Return (x, y) of the center of cell containing provided text 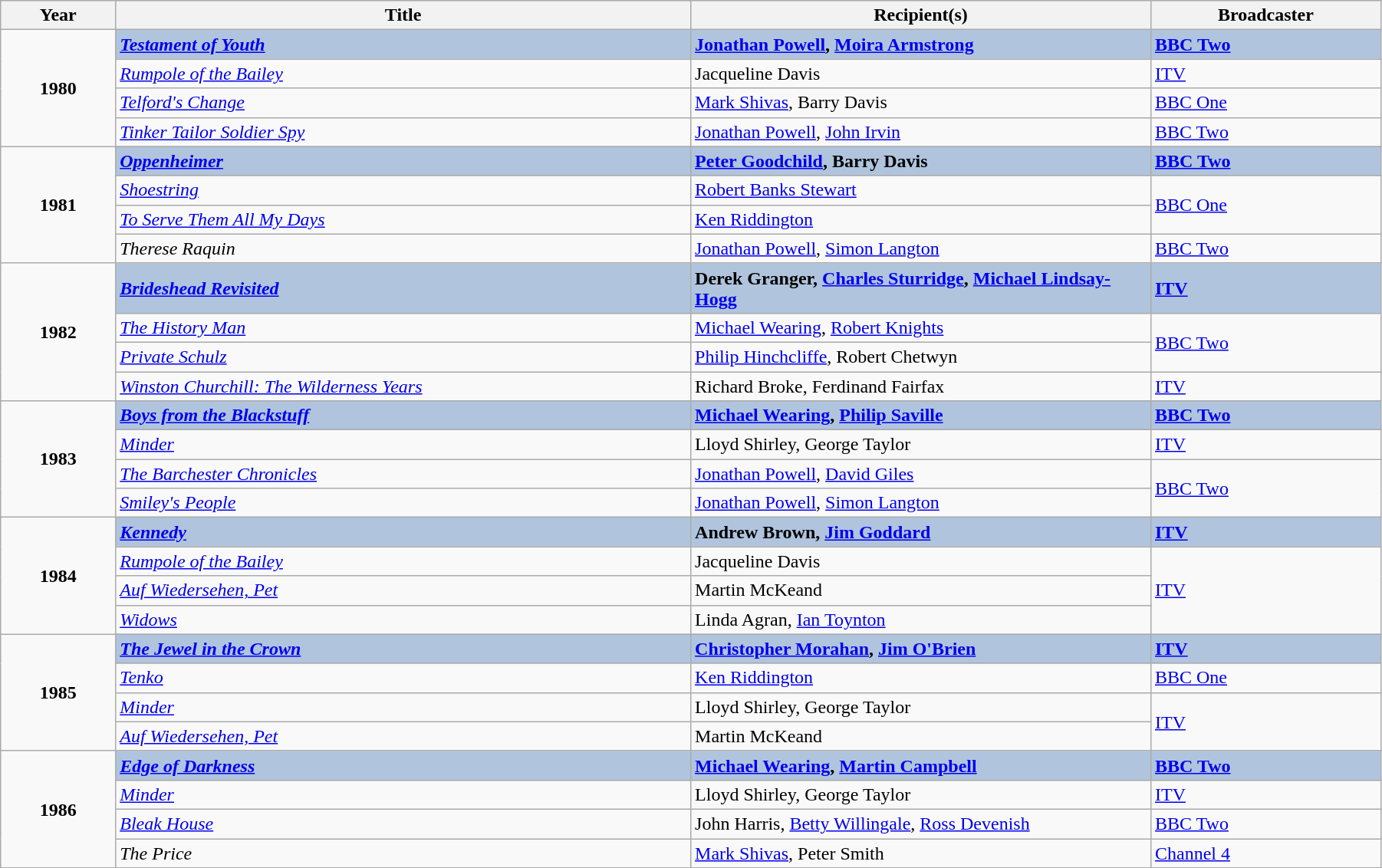
1980 (58, 88)
Bleak House (403, 824)
Edge of Darkness (403, 765)
1984 (58, 576)
Private Schulz (403, 357)
Linda Agran, Ian Toynton (921, 620)
Christopher Morahan, Jim O'Brien (921, 649)
Testament of Youth (403, 44)
Tinker Tailor Soldier Spy (403, 132)
The Price (403, 853)
1985 (58, 692)
John Harris, Betty Willingale, Ross Devenish (921, 824)
Year (58, 15)
Widows (403, 620)
Mark Shivas, Barry Davis (921, 103)
1981 (58, 205)
Shoestring (403, 190)
The Jewel in the Crown (403, 649)
Therese Raquin (403, 248)
Channel 4 (1265, 853)
Smiley's People (403, 503)
Robert Banks Stewart (921, 190)
Telford's Change (403, 103)
Jonathan Powell, David Giles (921, 474)
Oppenheimer (403, 161)
Recipient(s) (921, 15)
Boys from the Blackstuff (403, 416)
Peter Goodchild, Barry Davis (921, 161)
Andrew Brown, Jim Goddard (921, 532)
Broadcaster (1265, 15)
To Serve Them All My Days (403, 219)
Mark Shivas, Peter Smith (921, 853)
Michael Wearing, Martin Campbell (921, 765)
Jonathan Powell, John Irvin (921, 132)
Michael Wearing, Robert Knights (921, 327)
Richard Broke, Ferdinand Fairfax (921, 386)
The Barchester Chronicles (403, 474)
Derek Granger, Charles Sturridge, Michael Lindsay-Hogg (921, 288)
1982 (58, 331)
1986 (58, 809)
Jonathan Powell, Moira Armstrong (921, 44)
Winston Churchill: The Wilderness Years (403, 386)
Tenko (403, 678)
1983 (58, 459)
Kennedy (403, 532)
Title (403, 15)
Michael Wearing, Philip Saville (921, 416)
Brideshead Revisited (403, 288)
Philip Hinchcliffe, Robert Chetwyn (921, 357)
The History Man (403, 327)
